Find where the given text appears and provide that cell's center as [X, Y] coordinate. 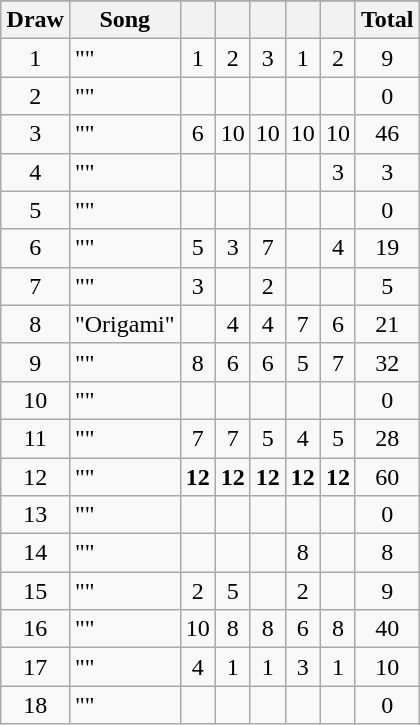
16 [35, 629]
28 [387, 438]
Draw [35, 20]
40 [387, 629]
19 [387, 248]
32 [387, 362]
"Origami" [124, 324]
21 [387, 324]
46 [387, 134]
Total [387, 20]
11 [35, 438]
18 [35, 705]
13 [35, 515]
Song [124, 20]
60 [387, 477]
14 [35, 553]
17 [35, 667]
15 [35, 591]
